Return the (x, y) coordinate for the center point of the cell that contains the specified text.  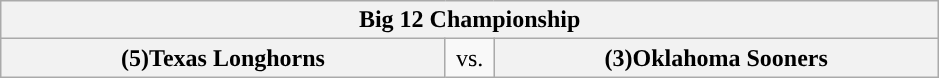
(3)Oklahoma Sooners (716, 58)
(5)Texas Longhorns (224, 58)
vs. (470, 58)
Big 12 Championship (470, 20)
